Find where the given text appears and provide that cell's center as [X, Y] coordinate. 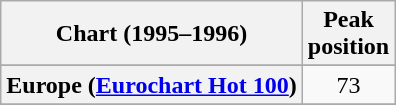
Peakposition [348, 34]
73 [348, 85]
Chart (1995–1996) [152, 34]
Europe (Eurochart Hot 100) [152, 85]
